Locate the cell with the specified text and output its (x, y) center coordinate. 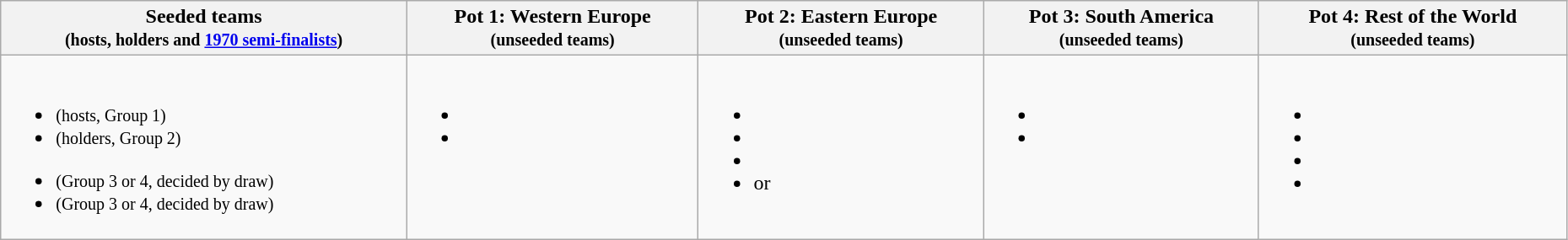
Pot 1: Western Europe(unseeded teams) (552, 29)
(hosts, Group 1) (holders, Group 2) (Group 3 or 4, decided by draw) (Group 3 or 4, decided by draw) (204, 147)
Pot 2: Eastern Europe(unseeded teams) (842, 29)
Seeded teams(hosts, holders and 1970 semi-finalists) (204, 29)
or (842, 147)
Pot 3: South America(unseeded teams) (1121, 29)
Pot 4: Rest of the World(unseeded teams) (1412, 29)
